Provide the [x, y] coordinate of the cell's center where the given text is located.  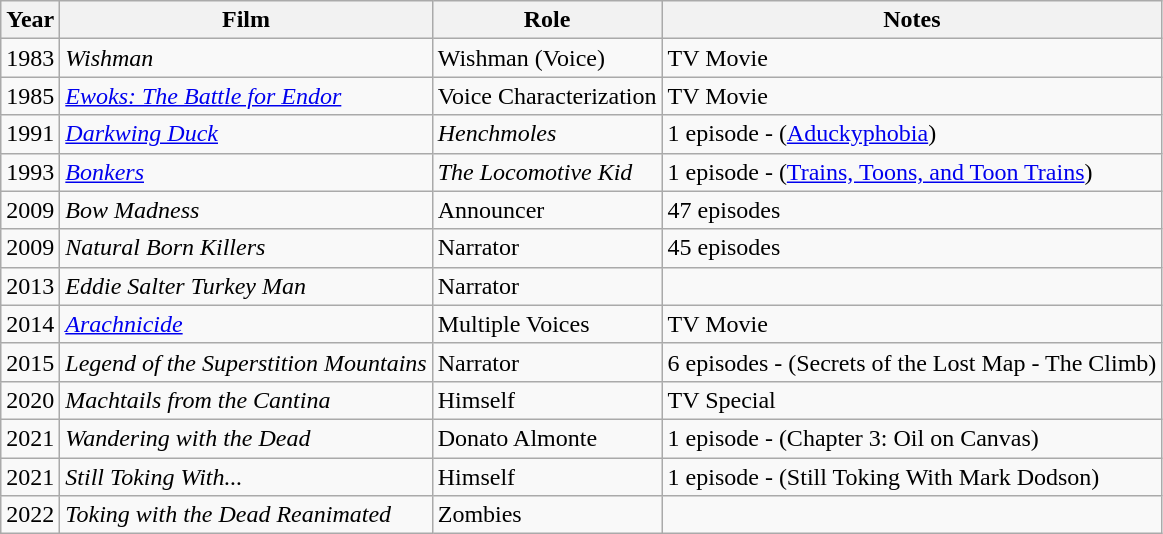
Wandering with the Dead [246, 438]
Arachnicide [246, 324]
Ewoks: The Battle for Endor [246, 96]
Film [246, 20]
Role [547, 20]
Donato Almonte [547, 438]
Wishman [246, 58]
1 episode - (Still Toking With Mark Dodson) [912, 477]
Notes [912, 20]
Multiple Voices [547, 324]
The Locomotive Kid [547, 172]
1991 [30, 134]
Bow Madness [246, 210]
1993 [30, 172]
Year [30, 20]
Eddie Salter Turkey Man [246, 286]
Toking with the Dead Reanimated [246, 515]
2015 [30, 362]
47 episodes [912, 210]
Bonkers [246, 172]
1 episode - (Chapter 3: Oil on Canvas) [912, 438]
Henchmoles [547, 134]
2013 [30, 286]
Announcer [547, 210]
1 episode - (Aduckyphobia) [912, 134]
Still Toking With... [246, 477]
Legend of the Superstition Mountains [246, 362]
Zombies [547, 515]
Natural Born Killers [246, 248]
1983 [30, 58]
Voice Characterization [547, 96]
Wishman (Voice) [547, 58]
1985 [30, 96]
2020 [30, 400]
Machtails from the Cantina [246, 400]
Darkwing Duck [246, 134]
2014 [30, 324]
2022 [30, 515]
1 episode - (Trains, Toons, and Toon Trains) [912, 172]
TV Special [912, 400]
6 episodes - (Secrets of the Lost Map - The Climb) [912, 362]
45 episodes [912, 248]
